Scan for the cell matching the given text and deliver its [x, y] coordinate at center. 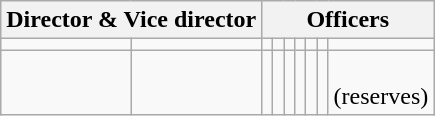
Officers [348, 20]
Director & Vice director [132, 20]
(reserves) [381, 82]
